Return (x, y) of the center of cell containing provided text 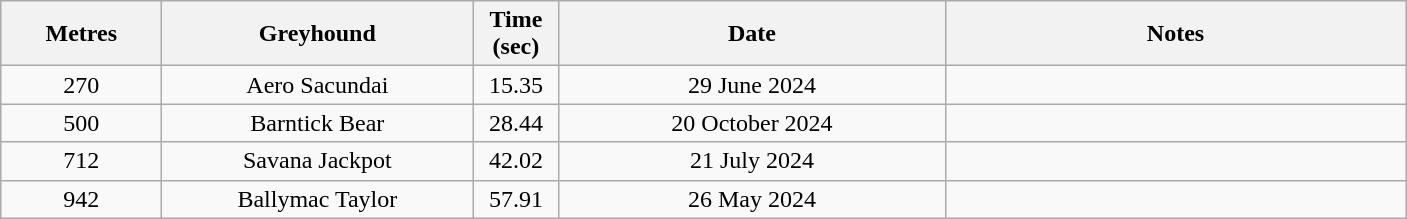
Greyhound (318, 34)
Metres (82, 34)
26 May 2024 (752, 199)
Savana Jackpot (318, 161)
Aero Sacundai (318, 85)
Notes (1176, 34)
29 June 2024 (752, 85)
Ballymac Taylor (318, 199)
270 (82, 85)
15.35 (516, 85)
500 (82, 123)
28.44 (516, 123)
57.91 (516, 199)
Barntick Bear (318, 123)
Time (sec) (516, 34)
21 July 2024 (752, 161)
712 (82, 161)
20 October 2024 (752, 123)
942 (82, 199)
42.02 (516, 161)
Date (752, 34)
